Find where the given text appears and provide that cell's center as (X, Y) coordinate. 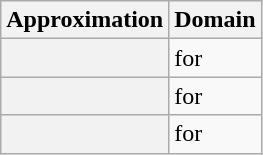
Domain (215, 20)
Approximation (85, 20)
